Determine the [X, Y] coordinate at the center of the cell enclosing the given text.  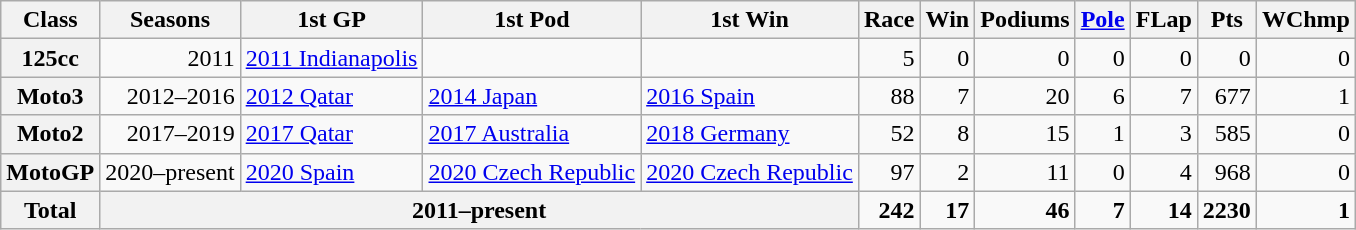
WChmp [1306, 20]
125cc [50, 58]
968 [1226, 172]
2014 Japan [532, 96]
15 [1025, 134]
585 [1226, 134]
Total [50, 210]
Pts [1226, 20]
2016 Spain [750, 96]
52 [889, 134]
2017 Qatar [332, 134]
2011–present [480, 210]
2018 Germany [750, 134]
1st Pod [532, 20]
2011 [170, 58]
14 [1164, 210]
Moto2 [50, 134]
Race [889, 20]
1st Win [750, 20]
11 [1025, 172]
4 [1164, 172]
97 [889, 172]
Class [50, 20]
17 [948, 210]
2012–2016 [170, 96]
Seasons [170, 20]
5 [889, 58]
Moto3 [50, 96]
Pole [1102, 20]
2017–2019 [170, 134]
2 [948, 172]
88 [889, 96]
Podiums [1025, 20]
8 [948, 134]
3 [1164, 134]
2011 Indianapolis [332, 58]
242 [889, 210]
Win [948, 20]
20 [1025, 96]
1st GP [332, 20]
FLap [1164, 20]
2020 Spain [332, 172]
2020–present [170, 172]
6 [1102, 96]
677 [1226, 96]
2230 [1226, 210]
2012 Qatar [332, 96]
MotoGP [50, 172]
2017 Australia [532, 134]
46 [1025, 210]
